Detect which cell encompasses the target text, then output its [X, Y] center coordinate. 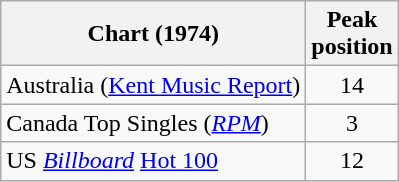
12 [352, 161]
Peakposition [352, 34]
Chart (1974) [154, 34]
Australia (Kent Music Report) [154, 85]
3 [352, 123]
14 [352, 85]
Canada Top Singles (RPM) [154, 123]
US Billboard Hot 100 [154, 161]
